Output the (X, Y) coordinate of the center of the cell containing the given text.  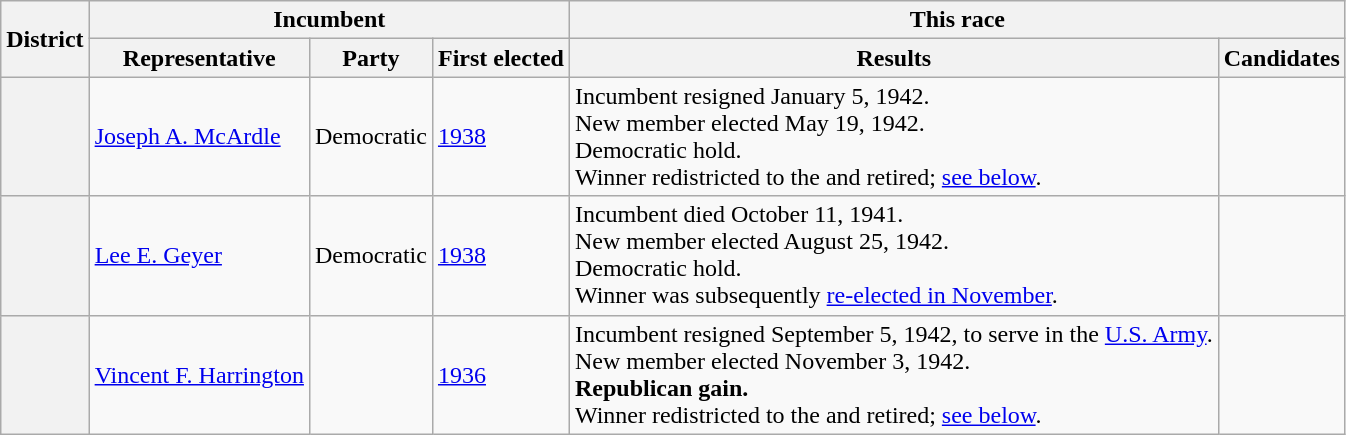
Incumbent died October 11, 1941.New member elected August 25, 1942.Democratic hold.Winner was subsequently re-elected in November. (894, 256)
Results (894, 58)
Vincent F. Harrington (199, 374)
District (45, 39)
1936 (500, 374)
Candidates (1282, 58)
First elected (500, 58)
This race (957, 20)
Party (370, 58)
Joseph A. McArdle (199, 136)
Incumbent (329, 20)
Incumbent resigned January 5, 1942.New member elected May 19, 1942.Democratic hold.Winner redistricted to the and retired; see below. (894, 136)
Representative (199, 58)
Lee E. Geyer (199, 256)
